From the cell containing the given text, extract its center point as [X, Y] coordinate. 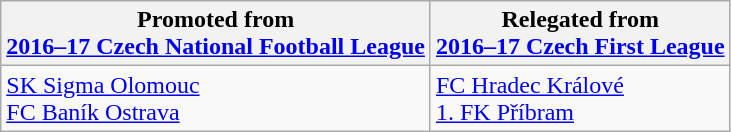
FC Hradec Králové1. FK Příbram [580, 98]
Relegated from2016–17 Czech First League [580, 34]
Promoted from2016–17 Czech National Football League [216, 34]
SK Sigma OlomoucFC Baník Ostrava [216, 98]
